Output the (x, y) coordinate of the center of the cell containing the given text.  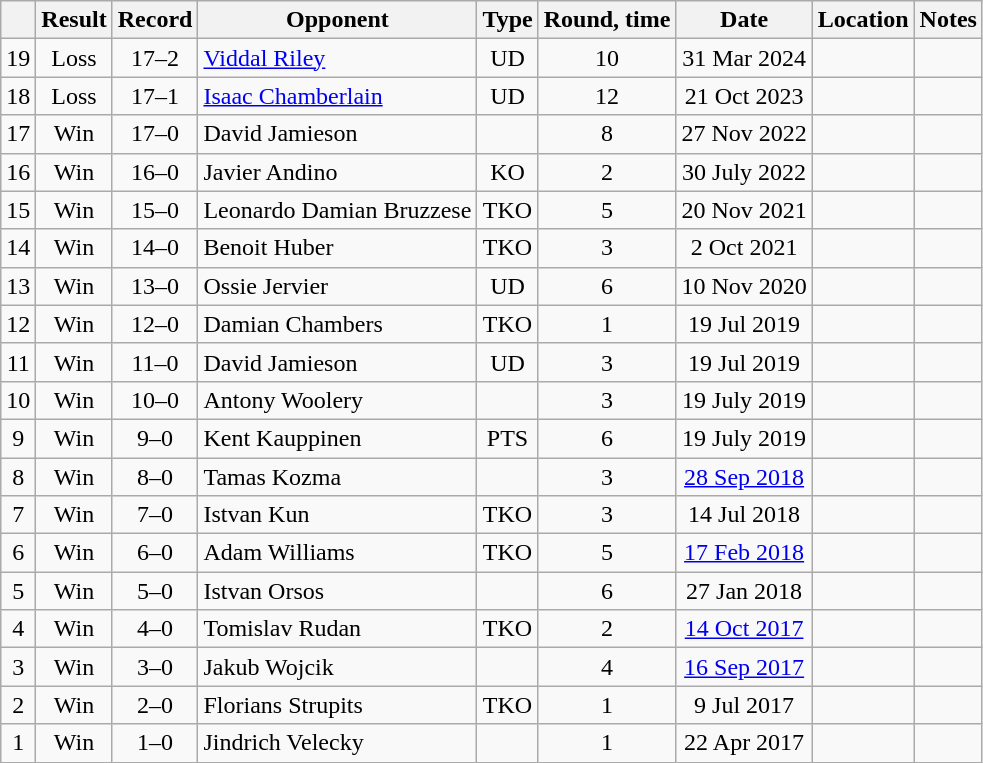
5–0 (155, 591)
17–1 (155, 96)
14 Oct 2017 (744, 629)
Type (508, 20)
Date (744, 20)
2 Oct 2021 (744, 248)
9–0 (155, 438)
7 (18, 515)
3–0 (155, 667)
7–0 (155, 515)
Round, time (607, 20)
9 Jul 2017 (744, 705)
Florians Strupits (338, 705)
14 (18, 248)
Location (863, 20)
Record (155, 20)
15 (18, 210)
14–0 (155, 248)
17–0 (155, 134)
Result (74, 20)
Javier Andino (338, 172)
30 July 2022 (744, 172)
16 (18, 172)
Kent Kauppinen (338, 438)
13–0 (155, 286)
Ossie Jervier (338, 286)
31 Mar 2024 (744, 58)
10 Nov 2020 (744, 286)
21 Oct 2023 (744, 96)
28 Sep 2018 (744, 477)
13 (18, 286)
1–0 (155, 743)
Tamas Kozma (338, 477)
Antony Woolery (338, 400)
12–0 (155, 324)
11 (18, 362)
16 Sep 2017 (744, 667)
14 Jul 2018 (744, 515)
4–0 (155, 629)
2–0 (155, 705)
17–2 (155, 58)
17 (18, 134)
Benoit Huber (338, 248)
Jindrich Velecky (338, 743)
Opponent (338, 20)
15–0 (155, 210)
Istvan Kun (338, 515)
Istvan Orsos (338, 591)
11–0 (155, 362)
Tomislav Rudan (338, 629)
Isaac Chamberlain (338, 96)
Notes (948, 20)
22 Apr 2017 (744, 743)
8–0 (155, 477)
10–0 (155, 400)
27 Nov 2022 (744, 134)
6–0 (155, 553)
17 Feb 2018 (744, 553)
16–0 (155, 172)
27 Jan 2018 (744, 591)
18 (18, 96)
9 (18, 438)
Viddal Riley (338, 58)
Damian Chambers (338, 324)
20 Nov 2021 (744, 210)
Leonardo Damian Bruzzese (338, 210)
Adam Williams (338, 553)
KO (508, 172)
PTS (508, 438)
Jakub Wojcik (338, 667)
19 (18, 58)
